Locate the cell with the specified text and output its [x, y] center coordinate. 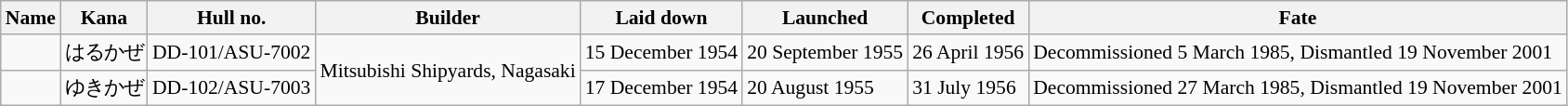
Builder [448, 18]
17 December 1954 [661, 87]
DD-101/ASU-7002 [231, 52]
ゆきかぜ [104, 87]
15 December 1954 [661, 52]
DD-102/ASU-7003 [231, 87]
Name [31, 18]
Laid down [661, 18]
31 July 1956 [968, 87]
Fate [1298, 18]
Launched [825, 18]
20 August 1955 [825, 87]
Mitsubishi Shipyards, Nagasaki [448, 71]
Decommissioned 5 March 1985, Dismantled 19 November 2001 [1298, 52]
Kana [104, 18]
はるかぜ [104, 52]
20 September 1955 [825, 52]
26 April 1956 [968, 52]
Hull no. [231, 18]
Decommissioned 27 March 1985, Dismantled 19 November 2001 [1298, 87]
Completed [968, 18]
